From the cell containing the given text, extract its center point as [x, y] coordinate. 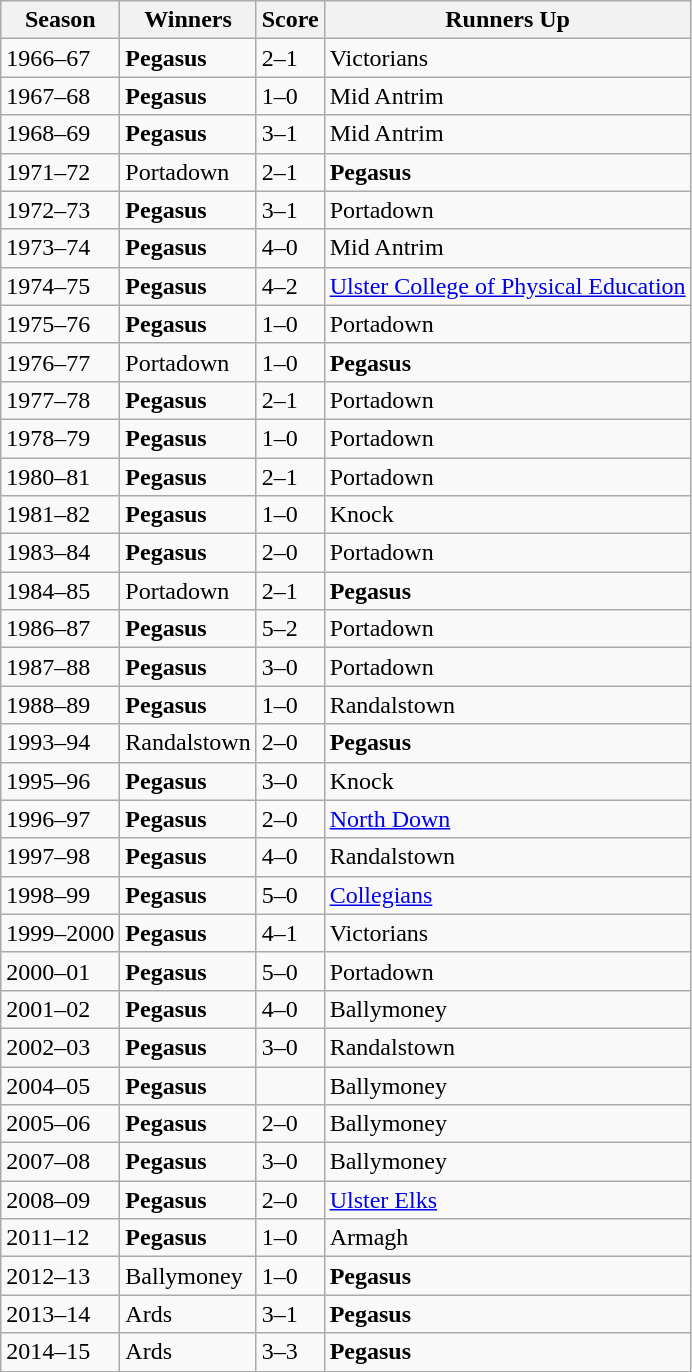
Runners Up [508, 20]
4–2 [290, 286]
1972–73 [60, 210]
1996–97 [60, 819]
2012–13 [60, 1276]
2001–02 [60, 1009]
2011–12 [60, 1238]
1977–78 [60, 400]
Collegians [508, 895]
1987–88 [60, 667]
1999–2000 [60, 933]
2005–06 [60, 1124]
1981–82 [60, 515]
Winners [188, 20]
Armagh [508, 1238]
1976–77 [60, 362]
1993–94 [60, 743]
1966–67 [60, 58]
3–3 [290, 1352]
1986–87 [60, 629]
1971–72 [60, 172]
4–1 [290, 933]
Ulster College of Physical Education [508, 286]
2013–14 [60, 1314]
1967–68 [60, 96]
2008–09 [60, 1200]
North Down [508, 819]
2000–01 [60, 971]
1968–69 [60, 134]
2002–03 [60, 1047]
5–2 [290, 629]
Ulster Elks [508, 1200]
1973–74 [60, 248]
Score [290, 20]
2014–15 [60, 1352]
2007–08 [60, 1162]
Season [60, 20]
1995–96 [60, 781]
1978–79 [60, 438]
1975–76 [60, 324]
2004–05 [60, 1085]
1998–99 [60, 895]
1983–84 [60, 553]
1997–98 [60, 857]
1984–85 [60, 591]
1980–81 [60, 477]
1988–89 [60, 705]
1974–75 [60, 286]
